Locate the cell with the specified text and output its (x, y) center coordinate. 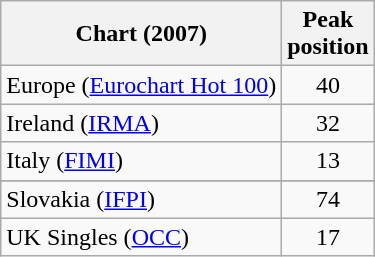
Europe (Eurochart Hot 100) (142, 85)
74 (328, 199)
Slovakia (IFPI) (142, 199)
13 (328, 161)
UK Singles (OCC) (142, 237)
17 (328, 237)
Ireland (IRMA) (142, 123)
Italy (FIMI) (142, 161)
Chart (2007) (142, 34)
32 (328, 123)
40 (328, 85)
Peakposition (328, 34)
